Provide the [X, Y] coordinate of the cell's center where the given text is located.  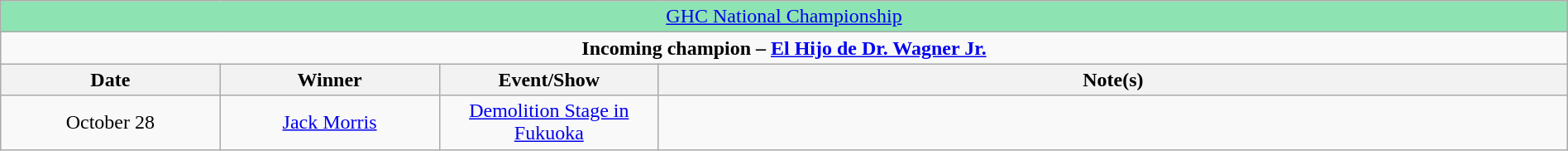
Date [111, 80]
Note(s) [1113, 80]
Winner [329, 80]
GHC National Championship [784, 17]
Event/Show [549, 80]
Incoming champion – El Hijo de Dr. Wagner Jr. [784, 48]
Jack Morris [329, 123]
October 28 [111, 123]
Demolition Stage in Fukuoka [549, 123]
